Return [x, y] of the center of cell containing provided text 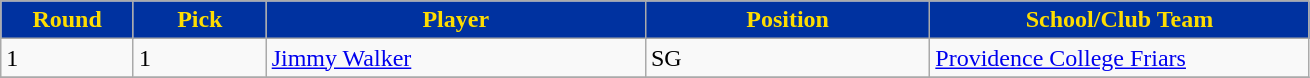
Round [68, 20]
Providence College Friars [1120, 58]
Player [456, 20]
Pick [200, 20]
School/Club Team [1120, 20]
SG [787, 58]
Position [787, 20]
Jimmy Walker [456, 58]
